Identify which cell holds the provided text, then report its (x, y) central coordinate. 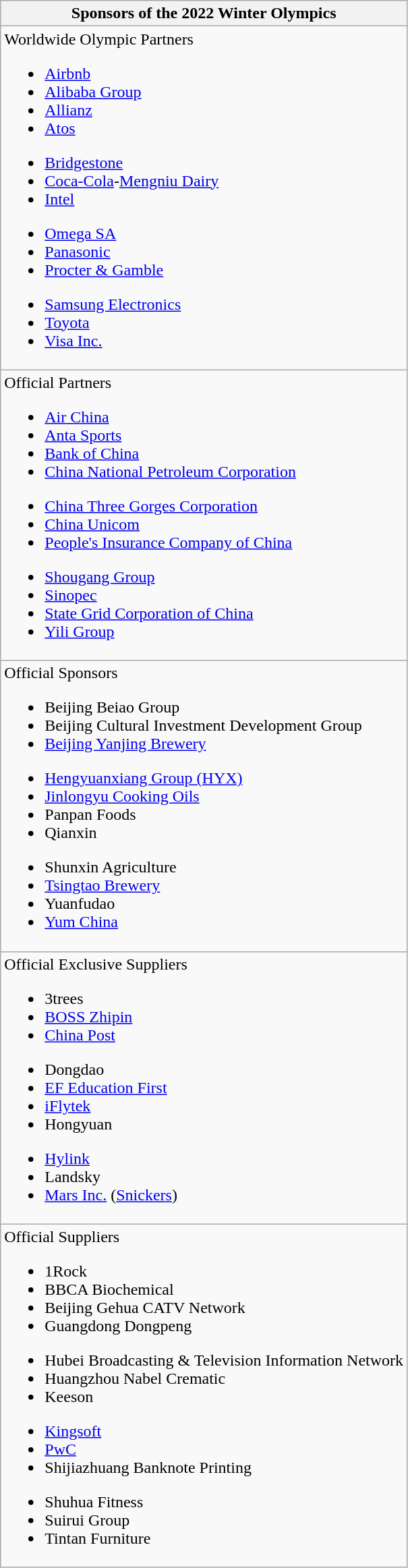
Official Exclusive Suppliers 3treesBOSS ZhipinChina PostDongdaoEF Education FirstiFlytekHongyuanHylinkLandskyMars Inc. (Snickers) (204, 1088)
Sponsors of the 2022 Winter Olympics (204, 13)
